Search for the cell housing the specified text and yield its (X, Y) center coordinate. 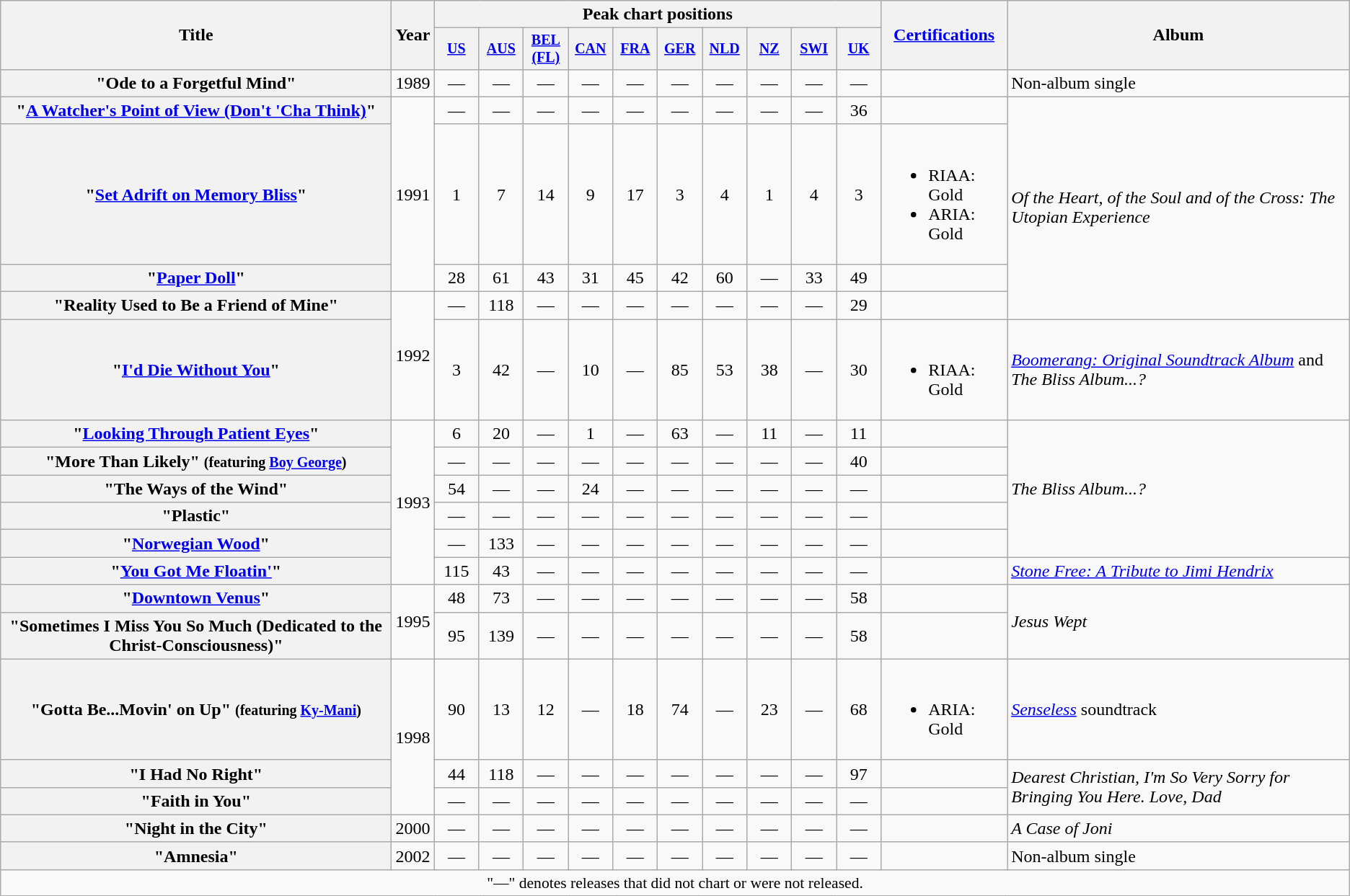
60 (725, 278)
Boomerang: Original Soundtrack Album and The Bliss Album...? (1178, 370)
63 (680, 434)
85 (680, 370)
18 (635, 709)
28 (456, 278)
74 (680, 709)
"Night in the City" (196, 828)
"Plastic" (196, 516)
Album (1178, 35)
2000 (412, 828)
A Case of Joni (1178, 828)
115 (456, 571)
"You Got Me Floatin'" (196, 571)
33 (814, 278)
54 (456, 489)
36 (859, 110)
12 (546, 709)
"Sometimes I Miss You So Much (Dedicated to the Christ-Consciousness)" (196, 636)
"Paper Doll" (196, 278)
Senseless soundtrack (1178, 709)
1992 (412, 356)
1995 (412, 621)
"Faith in You" (196, 801)
10 (591, 370)
44 (456, 773)
"—" denotes releases that did not chart or were not released. (675, 882)
40 (859, 461)
Year (412, 35)
The Bliss Album...? (1178, 489)
30 (859, 370)
Title (196, 35)
13 (501, 709)
133 (501, 544)
14 (546, 194)
UK (859, 49)
73 (501, 598)
"Gotta Be...Movin' on Up" (featuring Ky-Mani) (196, 709)
139 (501, 636)
BEL(FL) (546, 49)
"I'd Die Without You" (196, 370)
68 (859, 709)
1993 (412, 502)
61 (501, 278)
ARIA: Gold (945, 709)
23 (769, 709)
97 (859, 773)
95 (456, 636)
"More Than Likely" (featuring Boy George) (196, 461)
48 (456, 598)
6 (456, 434)
AUS (501, 49)
NLD (725, 49)
CAN (591, 49)
NZ (769, 49)
90 (456, 709)
RIAA: GoldARIA: Gold (945, 194)
Peak chart positions (658, 14)
24 (591, 489)
"Set Adrift on Memory Bliss" (196, 194)
"A Watcher's Point of View (Don't 'Cha Think)" (196, 110)
7 (501, 194)
RIAA: Gold (945, 370)
1991 (412, 194)
"Looking Through Patient Eyes" (196, 434)
Certifications (945, 35)
SWI (814, 49)
45 (635, 278)
"Ode to a Forgetful Mind" (196, 83)
53 (725, 370)
"I Had No Right" (196, 773)
31 (591, 278)
GER (680, 49)
17 (635, 194)
2002 (412, 856)
Jesus Wept (1178, 621)
"Amnesia" (196, 856)
"The Ways of the Wind" (196, 489)
Of the Heart, of the Soul and of the Cross: The Utopian Experience (1178, 208)
US (456, 49)
"Reality Used to Be a Friend of Mine" (196, 306)
49 (859, 278)
"Norwegian Wood" (196, 544)
29 (859, 306)
38 (769, 370)
9 (591, 194)
1989 (412, 83)
1998 (412, 737)
"Downtown Venus" (196, 598)
FRA (635, 49)
20 (501, 434)
Stone Free: A Tribute to Jimi Hendrix (1178, 571)
Dearest Christian, I'm So Very Sorry for Bringing You Here. Love, Dad (1178, 787)
